Extract the (x, y) coordinate from the center of the cell holding the provided text.  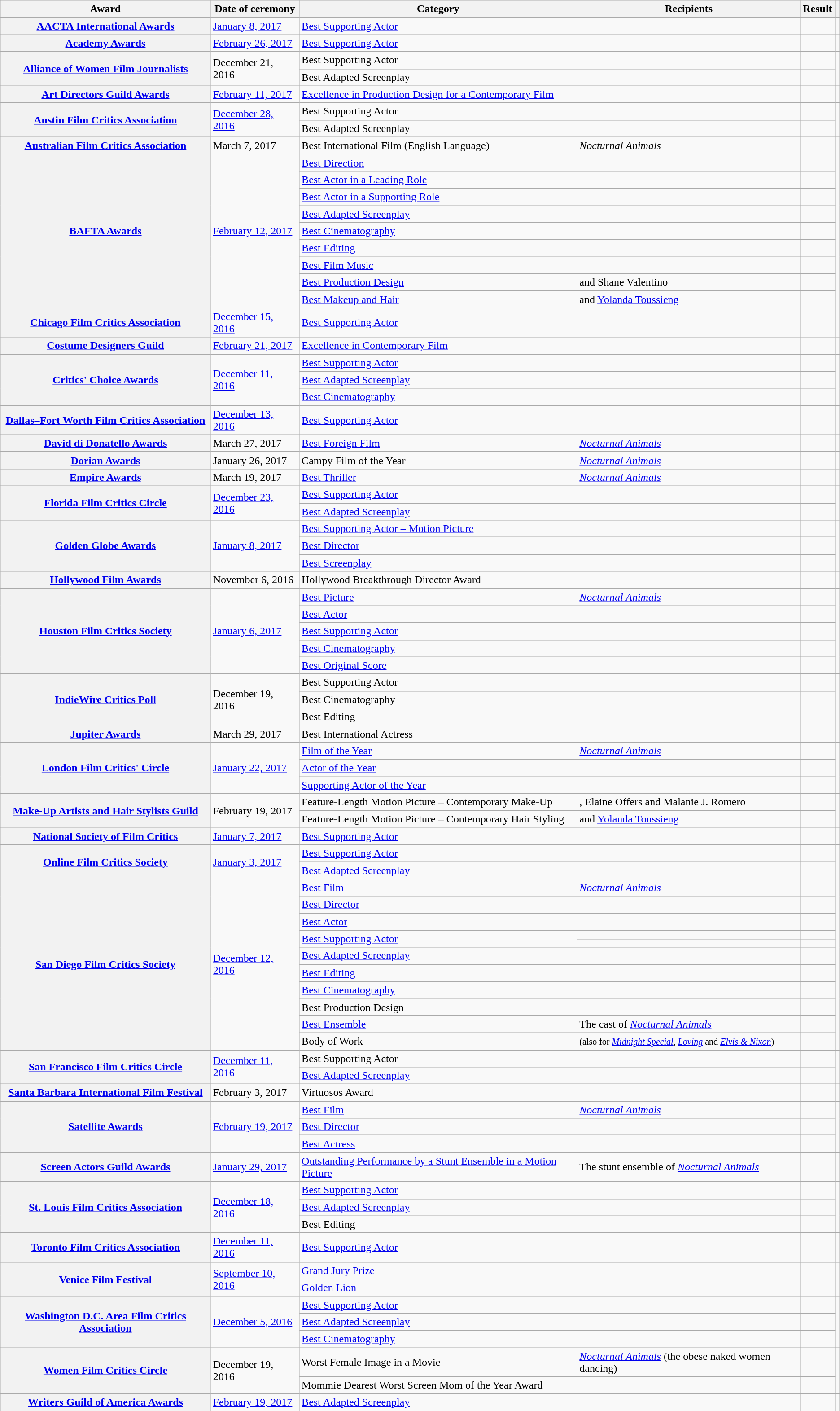
(also for Midnight Special, Loving and Elvis & Nixon) (689, 1041)
Writers Guild of America Awards (105, 1402)
Best Foreign Film (438, 443)
Jupiter Awards (105, 734)
Grand Jury Prize (438, 1270)
Best International Film (English Language) (438, 145)
Make-Up Artists and Hair Stylists Guild (105, 811)
Date of ceremony (255, 9)
and Shane Valentino (689, 282)
London Film Critics' Circle (105, 768)
Toronto Film Critics Association (105, 1247)
Outstanding Performance by a Stunt Ensemble in a Motion Picture (438, 1167)
Chicago Film Critics Association (105, 322)
Excellence in Production Design for a Contemporary Film (438, 94)
Recipients (689, 9)
National Society of Film Critics (105, 836)
Best Picture (438, 597)
Best Supporting Actor – Motion Picture (438, 529)
December 5, 2016 (255, 1322)
January 7, 2017 (255, 836)
Screen Actors Guild Awards (105, 1167)
Best Thriller (438, 477)
Santa Barbara International Film Festival (105, 1093)
Supporting Actor of the Year (438, 785)
Best Actor in a Supporting Role (438, 197)
January 26, 2017 (255, 460)
Empire Awards (105, 477)
Austin Film Critics Association (105, 120)
AACTA International Awards (105, 26)
Washington D.C. Area Film Critics Association (105, 1322)
Venice Film Festival (105, 1279)
Award (105, 9)
November 6, 2016 (255, 580)
September 10, 2016 (255, 1279)
San Francisco Film Critics Circle (105, 1067)
BAFTA Awards (105, 231)
March 19, 2017 (255, 477)
Australian Film Critics Association (105, 145)
Online Film Critics Society (105, 862)
Dorian Awards (105, 460)
Hollywood Breakthrough Director Award (438, 580)
Feature-Length Motion Picture – Contemporary Hair Styling (438, 819)
David di Donatello Awards (105, 443)
Best Ensemble (438, 1024)
December 23, 2016 (255, 503)
Houston Film Critics Society (105, 631)
December 15, 2016 (255, 322)
Virtuosos Award (438, 1093)
December 18, 2016 (255, 1207)
Result (818, 9)
January 3, 2017 (255, 862)
Florida Film Critics Circle (105, 503)
Category (438, 9)
February 26, 2017 (255, 43)
Film of the Year (438, 751)
St. Louis Film Critics Association (105, 1207)
Nocturnal Animals (the obese naked women dancing) (689, 1362)
March 7, 2017 (255, 145)
Best Makeup and Hair (438, 299)
Hollywood Film Awards (105, 580)
December 12, 2016 (255, 964)
Satellite Awards (105, 1127)
San Diego Film Critics Society (105, 964)
December 28, 2016 (255, 120)
February 11, 2017 (255, 94)
February 21, 2017 (255, 346)
Women Film Critics Circle (105, 1371)
Academy Awards (105, 43)
January 29, 2017 (255, 1167)
Mommie Dearest Worst Screen Mom of the Year Award (438, 1385)
Excellence in Contemporary Film (438, 346)
Worst Female Image in a Movie (438, 1362)
Critics' Choice Awards (105, 380)
January 22, 2017 (255, 768)
Body of Work (438, 1041)
Art Directors Guild Awards (105, 94)
Best International Actress (438, 734)
March 27, 2017 (255, 443)
IndieWire Critics Poll (105, 699)
Best Actor in a Leading Role (438, 180)
Golden Lion (438, 1288)
Costume Designers Guild (105, 346)
Actor of the Year (438, 768)
Best Screenplay (438, 563)
Golden Globe Awards (105, 546)
Alliance of Women Film Journalists (105, 69)
February 12, 2017 (255, 231)
Best Original Score (438, 665)
Dallas–Fort Worth Film Critics Association (105, 420)
, Elaine Offers and Malanie J. Romero (689, 802)
The cast of Nocturnal Animals (689, 1024)
February 3, 2017 (255, 1093)
December 13, 2016 (255, 420)
March 29, 2017 (255, 734)
The stunt ensemble of Nocturnal Animals (689, 1167)
Campy Film of the Year (438, 460)
Best Actress (438, 1144)
Best Direction (438, 163)
Feature-Length Motion Picture – Contemporary Make-Up (438, 802)
Best Film Music (438, 265)
December 21, 2016 (255, 69)
January 6, 2017 (255, 631)
